Return (x, y) of the center of cell containing provided text 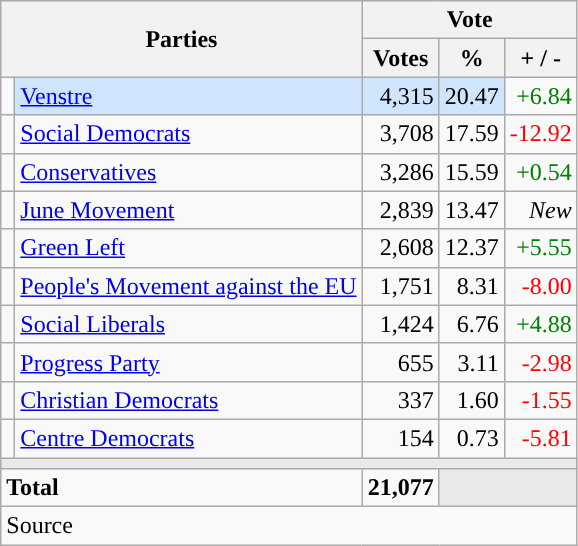
1,751 (400, 286)
Venstre (188, 96)
-1.55 (540, 400)
0.73 (472, 438)
1.60 (472, 400)
People's Movement against the EU (188, 286)
+6.84 (540, 96)
Christian Democrats (188, 400)
Votes (400, 58)
12.37 (472, 248)
+5.55 (540, 248)
New (540, 210)
Green Left (188, 248)
3.11 (472, 362)
Social Liberals (188, 324)
Progress Party (188, 362)
15.59 (472, 172)
337 (400, 400)
20.47 (472, 96)
Centre Democrats (188, 438)
2,839 (400, 210)
6.76 (472, 324)
Source (290, 526)
13.47 (472, 210)
655 (400, 362)
2,608 (400, 248)
June Movement (188, 210)
+4.88 (540, 324)
Conservatives (188, 172)
1,424 (400, 324)
-5.81 (540, 438)
Vote (470, 20)
+0.54 (540, 172)
21,077 (400, 488)
4,315 (400, 96)
+ / - (540, 58)
3,708 (400, 134)
-12.92 (540, 134)
Total (182, 488)
Social Democrats (188, 134)
8.31 (472, 286)
3,286 (400, 172)
Parties (182, 39)
154 (400, 438)
-8.00 (540, 286)
17.59 (472, 134)
-2.98 (540, 362)
% (472, 58)
